Extract the (X, Y) coordinate from the center of the cell holding the provided text.  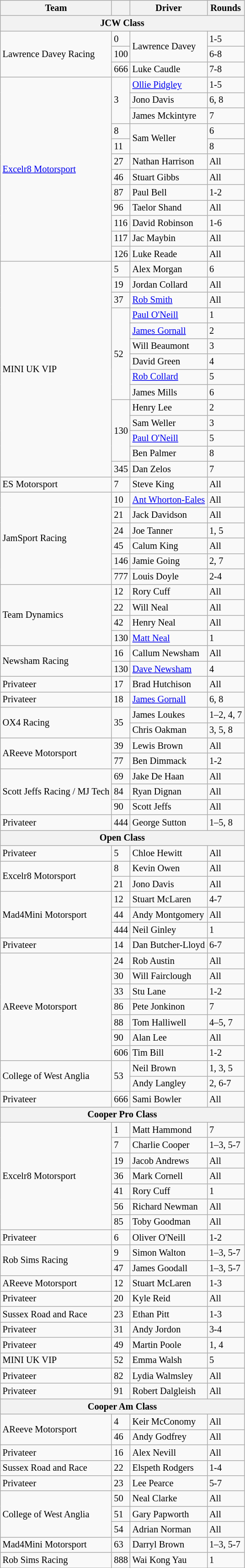
Ethan Pitt (169, 1314)
Stu Lane (169, 991)
100 (121, 54)
10 (121, 500)
42 (121, 623)
Dan Butcher-Lloyd (169, 945)
11 (121, 146)
JCW Class (122, 23)
Will Neal (169, 607)
4-7 (226, 899)
88 (121, 1022)
44 (121, 915)
Chris Oakman (169, 730)
David Green (169, 361)
41 (121, 1191)
Kevin Owen (169, 868)
56 (121, 1207)
Jake De Haan (169, 776)
Nathan Harrison (169, 162)
Robert Dalgleish (169, 1391)
2, 6-7 (226, 1084)
Rob Collard (169, 377)
777 (121, 577)
116 (121, 223)
27 (121, 162)
Matt Neal (169, 638)
Chloe Hewitt (169, 853)
50 (121, 1499)
James Mills (169, 392)
Louis Doyle (169, 577)
1, 3, 5 (226, 1068)
Matt Hammond (169, 1130)
Joe Tanner (169, 531)
47 (121, 1268)
87 (121, 192)
345 (121, 469)
Rob Austin (169, 961)
Pete Jonkinon (169, 1007)
Alan Lee (169, 1037)
Jordan Collard (169, 284)
Henry Neal (169, 623)
Rounds (226, 8)
2-4 (226, 577)
Neil Brown (169, 1068)
Lawrence Davey Racing (56, 54)
Andy Godfrey (169, 1437)
Martin Poole (169, 1345)
Lee Pearce (169, 1483)
Alex Morgan (169, 269)
Darryl Brown (169, 1545)
Brad Hutchison (169, 684)
David Robinson (169, 223)
96 (121, 208)
Kyle Reid (169, 1299)
Jacob Andrews (169, 1161)
Neal Clarke (169, 1499)
888 (121, 1560)
1-4 (226, 1468)
7-8 (226, 69)
54 (121, 1529)
Richard Newman (169, 1207)
Will Beaumont (169, 346)
49 (121, 1345)
1, 4 (226, 1345)
6-8 (226, 54)
53 (121, 1076)
36 (121, 1176)
Cooper Am Class (122, 1406)
86 (121, 1007)
ES Motorsport (56, 484)
Scott Jeffs (169, 807)
Ben Dimmack (169, 761)
Toby Goodman (169, 1222)
82 (121, 1376)
Tim Bill (169, 1053)
George Sutton (169, 822)
Gary Papworth (169, 1514)
Ollie Pidgley (169, 85)
30 (121, 976)
Neil Ginley (169, 930)
17 (121, 684)
Keir McConomy (169, 1422)
Taelor Shand (169, 208)
Steve King (169, 484)
James Goodall (169, 1268)
9 (121, 1252)
37 (121, 300)
1-6 (226, 223)
James Loukes (169, 715)
Simon Walton (169, 1252)
Newsham Racing (56, 661)
Jack Davidson (169, 515)
51 (121, 1514)
Andy Jordon (169, 1330)
1–5, 8 (226, 822)
Henry Lee (169, 407)
Scott Jeffs Racing / MJ Tech (56, 792)
Lawrence Davey (169, 47)
20 (121, 1299)
Wai Kong Yau (169, 1560)
Dave Newsham (169, 669)
6-7 (226, 945)
Dan Zelos (169, 469)
1–2, 4, 7 (226, 715)
Luke Reade (169, 254)
JamSport Racing (56, 538)
14 (121, 945)
Emma Walsh (169, 1360)
146 (121, 561)
35 (121, 722)
Luke Caudle (169, 69)
2, 7 (226, 561)
606 (121, 1053)
Charlie Cooper (169, 1145)
Alex Nevill (169, 1452)
3-4 (226, 1330)
45 (121, 546)
126 (121, 254)
Team Dynamics (56, 615)
85 (121, 1222)
Lydia Walmsley (169, 1376)
69 (121, 776)
31 (121, 1330)
39 (121, 746)
Will Fairclough (169, 976)
Driver (169, 8)
Oliver O'Neill (169, 1237)
OX4 Racing (56, 722)
3, 5, 8 (226, 730)
Rob Smith (169, 300)
James Mckintyre (169, 116)
77 (121, 761)
Andy Langley (169, 1084)
Cooper Pro Class (122, 1115)
Ben Palmer (169, 453)
Elspeth Rodgers (169, 1468)
Mark Cornell (169, 1176)
18 (121, 700)
33 (121, 991)
Jamie Going (169, 561)
Callum Newsham (169, 653)
91 (121, 1391)
84 (121, 792)
Jac Maybin (169, 238)
1, 5 (226, 531)
Adrian Norman (169, 1529)
Ryan Dignan (169, 792)
Calum King (169, 546)
Open Class (122, 838)
Paul Bell (169, 192)
Team (56, 8)
Stuart Gibbs (169, 177)
Sami Bowler (169, 1099)
Tom Halliwell (169, 1022)
117 (121, 238)
Andy Montgomery (169, 915)
4–5, 7 (226, 1022)
5-7 (226, 1483)
Lewis Brown (169, 746)
Ant Whorton-Eales (169, 500)
63 (121, 1545)
0 (121, 39)
